Search for the cell housing the specified text and yield its (X, Y) center coordinate. 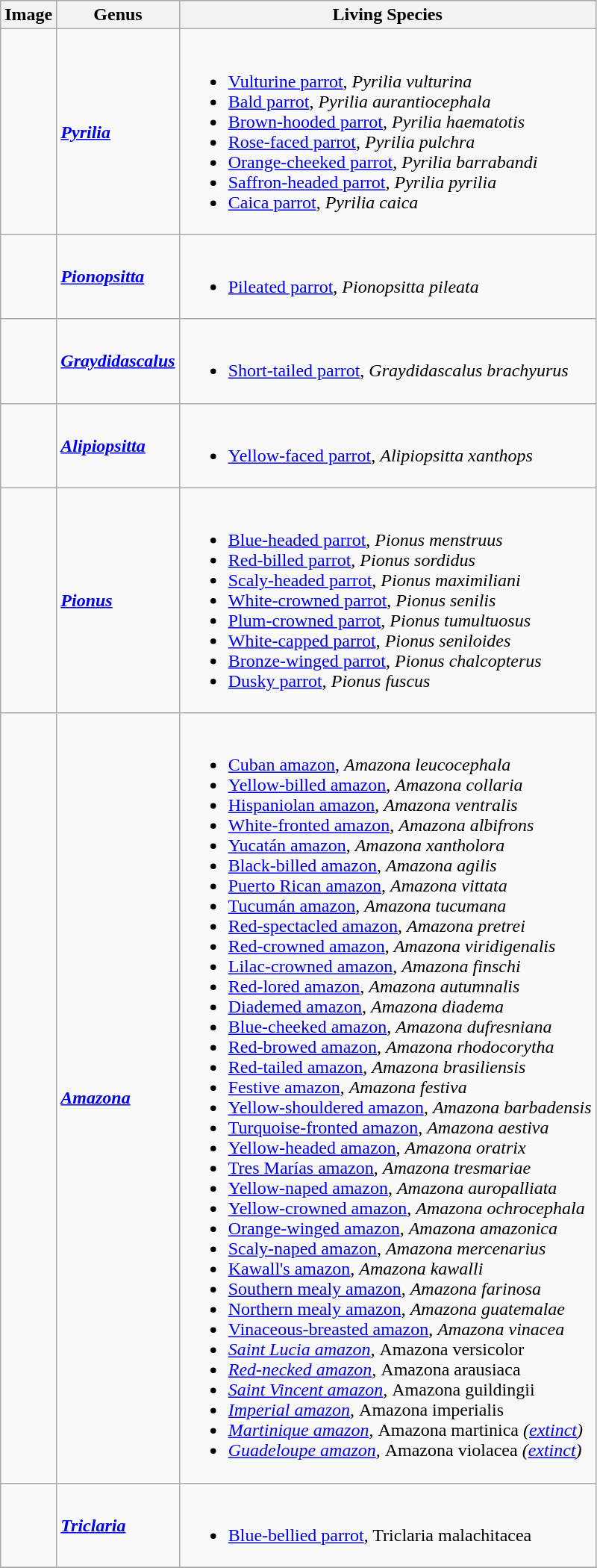
Living Species (387, 15)
Pyrilia (118, 131)
Short-tailed parrot, Graydidascalus brachyurus (387, 361)
Graydidascalus (118, 361)
Blue-bellied parrot, Triclaria malachitacea (387, 1525)
Triclaria (118, 1525)
Pionus (118, 600)
Pileated parrot, Pionopsitta pileata (387, 276)
Yellow-faced parrot, Alipiopsitta xanthops (387, 445)
Genus (118, 15)
Pionopsitta (118, 276)
Image (28, 15)
Alipiopsitta (118, 445)
Amazona (118, 1098)
